Capture the cell that displays the provided text and extract its [X, Y] central coordinate. 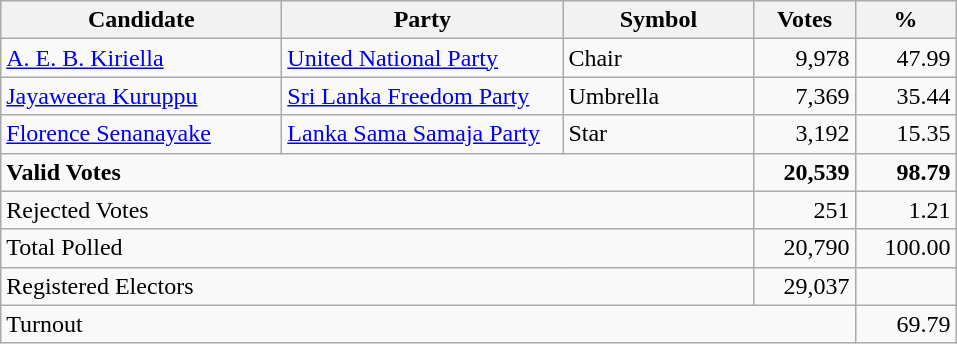
Florence Senanayake [142, 134]
Votes [804, 20]
Chair [658, 58]
251 [804, 210]
% [906, 20]
Lanka Sama Samaja Party [422, 134]
Candidate [142, 20]
20,539 [804, 172]
Registered Electors [378, 286]
100.00 [906, 248]
Umbrella [658, 96]
35.44 [906, 96]
98.79 [906, 172]
47.99 [906, 58]
Sri Lanka Freedom Party [422, 96]
Symbol [658, 20]
15.35 [906, 134]
Star [658, 134]
1.21 [906, 210]
Total Polled [378, 248]
Valid Votes [378, 172]
7,369 [804, 96]
29,037 [804, 286]
20,790 [804, 248]
Party [422, 20]
A. E. B. Kiriella [142, 58]
Rejected Votes [378, 210]
Jayaweera Kuruppu [142, 96]
3,192 [804, 134]
9,978 [804, 58]
69.79 [906, 324]
United National Party [422, 58]
Turnout [428, 324]
